Capture the cell that displays the provided text and extract its (X, Y) central coordinate. 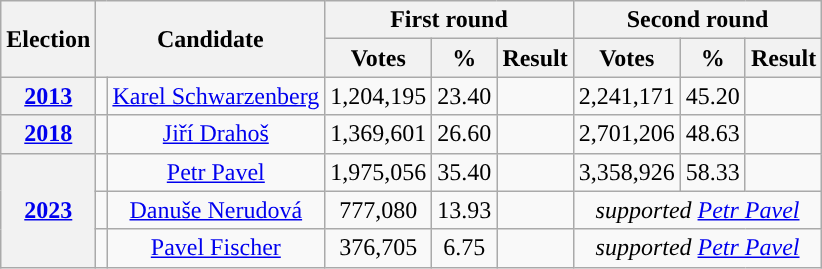
Petr Pavel (216, 172)
376,705 (378, 248)
Candidate (210, 39)
3,358,926 (626, 172)
2013 (48, 96)
1,204,195 (378, 96)
Danuše Nerudová (216, 210)
48.63 (712, 134)
Election (48, 39)
23.40 (464, 96)
2,701,206 (626, 134)
777,080 (378, 210)
45.20 (712, 96)
35.40 (464, 172)
Pavel Fischer (216, 248)
13.93 (464, 210)
2,241,171 (626, 96)
1,975,056 (378, 172)
Jiří Drahoš (216, 134)
58.33 (712, 172)
2018 (48, 134)
Second round (698, 20)
Karel Schwarzenberg (216, 96)
First round (450, 20)
26.60 (464, 134)
1,369,601 (378, 134)
6.75 (464, 248)
2023 (48, 210)
